Find where the given text appears and provide that cell's center as [X, Y] coordinate. 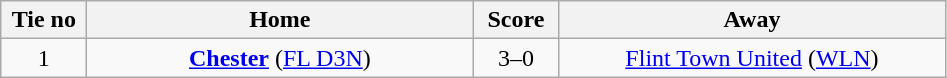
Score [516, 20]
Away [752, 20]
Chester (FL D3N) [280, 58]
1 [44, 58]
Home [280, 20]
Flint Town United (WLN) [752, 58]
3–0 [516, 58]
Tie no [44, 20]
